For the text-containing cell, return its midpoint in (x, y) coordinate format. 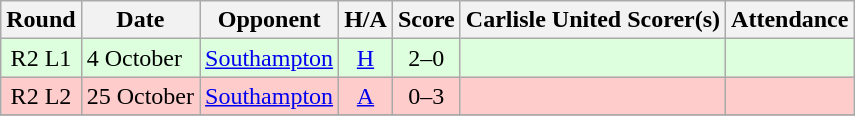
Opponent (270, 20)
Attendance (790, 20)
Date (140, 20)
R2 L2 (41, 96)
0–3 (426, 96)
Carlisle United Scorer(s) (592, 20)
R2 L1 (41, 58)
25 October (140, 96)
4 October (140, 58)
2–0 (426, 58)
Round (41, 20)
H/A (366, 20)
Score (426, 20)
A (366, 96)
H (366, 58)
